Identify which cell holds the provided text, then report its [X, Y] central coordinate. 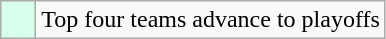
Top four teams advance to playoffs [211, 20]
